Return the (X, Y) coordinate for the center point of the cell that contains the specified text.  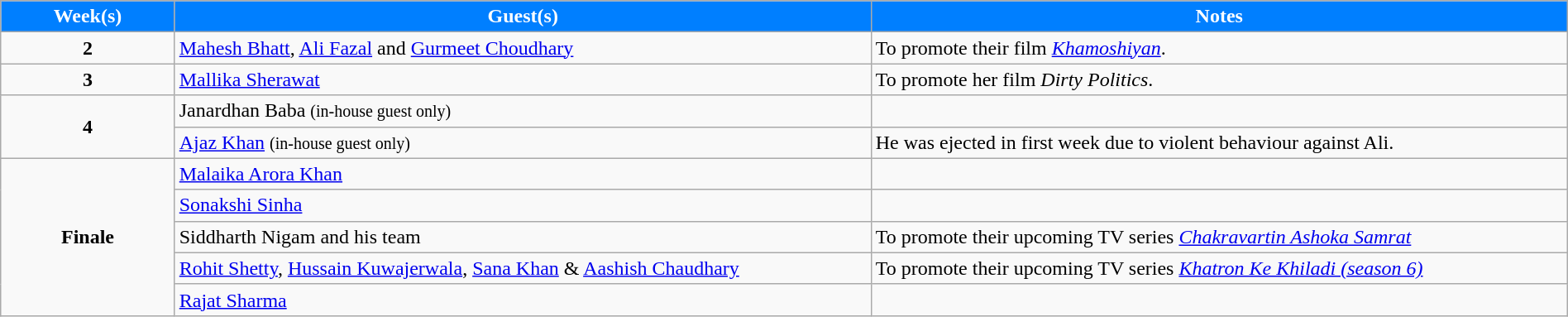
Ajaz Khan (in-house guest only) (523, 142)
To promote their upcoming TV series Chakravartin Ashoka Samrat (1219, 237)
2 (88, 48)
To promote their upcoming TV series Khatron Ke Khiladi (season 6) (1219, 268)
4 (88, 127)
Malaika Arora Khan (523, 174)
Mallika Sherawat (523, 79)
Janardhan Baba (in-house guest only) (523, 111)
Siddharth Nigam and his team (523, 237)
To promote their film Khamoshiyan. (1219, 48)
Rohit Shetty, Hussain Kuwajerwala, Sana Khan & Aashish Chaudhary (523, 268)
To promote her film Dirty Politics. (1219, 79)
He was ejected in first week due to violent behaviour against Ali. (1219, 142)
Rajat Sharma (523, 300)
Notes (1219, 17)
Mahesh Bhatt, Ali Fazal and Gurmeet Choudhary (523, 48)
Guest(s) (523, 17)
Finale (88, 237)
3 (88, 79)
Week(s) (88, 17)
Sonakshi Sinha (523, 205)
